From the cell containing the given text, extract its center point as (x, y) coordinate. 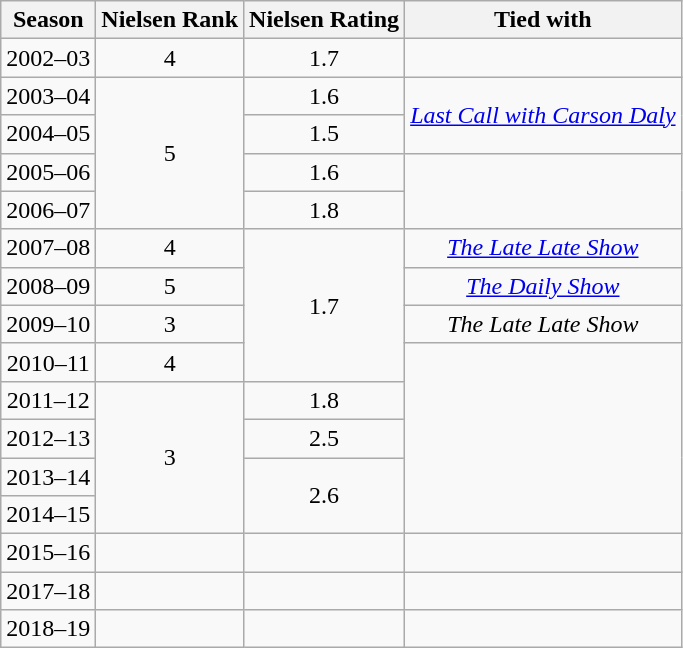
Tied with (543, 20)
2008–09 (48, 286)
2014–15 (48, 515)
2018–19 (48, 629)
Season (48, 20)
2003–04 (48, 96)
Last Call with Carson Daly (543, 115)
2004–05 (48, 134)
2013–14 (48, 477)
2011–12 (48, 400)
The Daily Show (543, 286)
2017–18 (48, 591)
2.6 (324, 496)
2015–16 (48, 553)
2006–07 (48, 210)
Nielsen Rank (170, 20)
Nielsen Rating (324, 20)
2009–10 (48, 324)
2005–06 (48, 172)
1.5 (324, 134)
2002–03 (48, 58)
2.5 (324, 438)
2012–13 (48, 438)
2010–11 (48, 362)
2007–08 (48, 248)
